Search for the cell housing the specified text and yield its (X, Y) center coordinate. 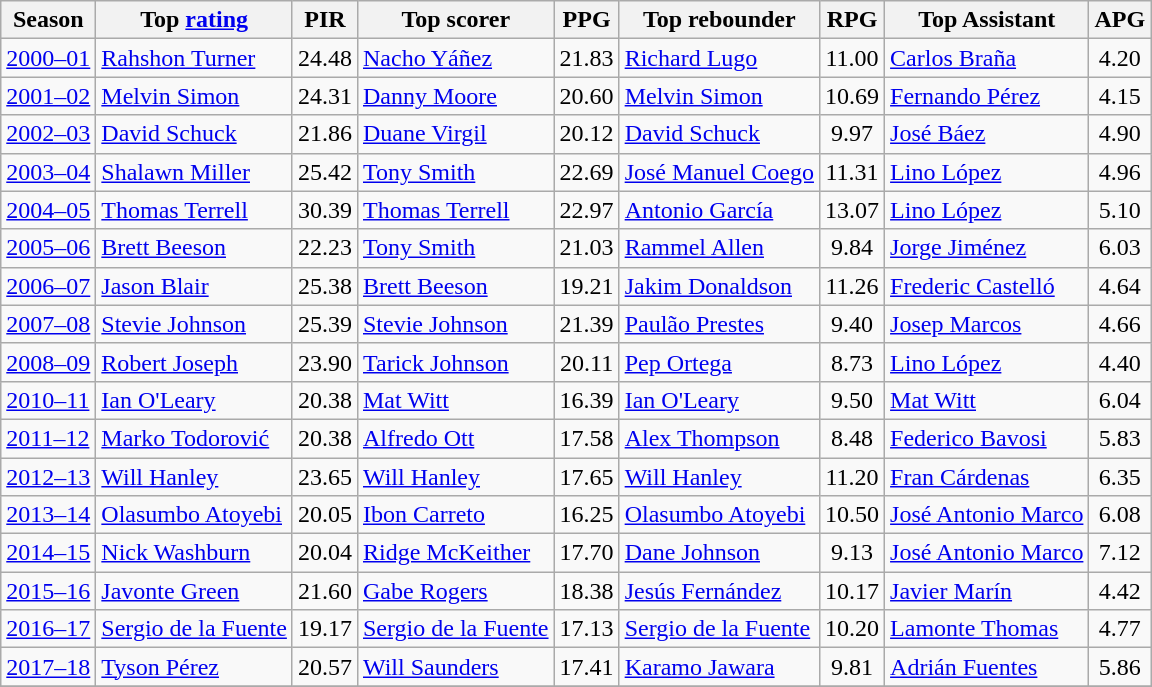
Nick Washburn (194, 553)
10.17 (852, 591)
20.60 (586, 96)
20.05 (324, 515)
9.97 (852, 134)
21.60 (324, 591)
9.13 (852, 553)
4.15 (1120, 96)
Fernando Pérez (987, 96)
Dane Johnson (719, 553)
Top rating (194, 20)
2012–13 (48, 477)
4.64 (1120, 286)
11.00 (852, 58)
5.83 (1120, 438)
2014–15 (48, 553)
6.08 (1120, 515)
Fran Cárdenas (987, 477)
Javier Marín (987, 591)
30.39 (324, 210)
2017–18 (48, 667)
6.04 (1120, 400)
Jason Blair (194, 286)
17.41 (586, 667)
19.17 (324, 629)
Top scorer (456, 20)
8.48 (852, 438)
Alex Thompson (719, 438)
17.13 (586, 629)
Jesús Fernández (719, 591)
2004–05 (48, 210)
Top Assistant (987, 20)
PIR (324, 20)
2007–08 (48, 324)
24.31 (324, 96)
4.90 (1120, 134)
2010–11 (48, 400)
Alfredo Ott (456, 438)
Carlos Braña (987, 58)
2008–09 (48, 362)
25.38 (324, 286)
Adrián Fuentes (987, 667)
Top rebounder (719, 20)
Javonte Green (194, 591)
13.07 (852, 210)
Nacho Yáñez (456, 58)
17.65 (586, 477)
PPG (586, 20)
Rahshon Turner (194, 58)
APG (1120, 20)
4.42 (1120, 591)
5.10 (1120, 210)
9.81 (852, 667)
Josep Marcos (987, 324)
José Manuel Coego (719, 172)
Federico Bavosi (987, 438)
21.83 (586, 58)
4.40 (1120, 362)
2016–17 (48, 629)
17.58 (586, 438)
20.04 (324, 553)
11.31 (852, 172)
20.57 (324, 667)
Season (48, 20)
9.50 (852, 400)
José Báez (987, 134)
Shalawn Miller (194, 172)
4.20 (1120, 58)
10.50 (852, 515)
25.42 (324, 172)
22.69 (586, 172)
16.25 (586, 515)
2006–07 (48, 286)
2003–04 (48, 172)
Rammel Allen (719, 248)
18.38 (586, 591)
Frederic Castelló (987, 286)
Paulão Prestes (719, 324)
Marko Todorović (194, 438)
2015–16 (48, 591)
16.39 (586, 400)
20.12 (586, 134)
Antonio García (719, 210)
Ibon Carreto (456, 515)
21.03 (586, 248)
9.40 (852, 324)
9.84 (852, 248)
21.86 (324, 134)
Richard Lugo (719, 58)
11.20 (852, 477)
Jakim Donaldson (719, 286)
6.03 (1120, 248)
4.66 (1120, 324)
Lamonte Thomas (987, 629)
2002–03 (48, 134)
Will Saunders (456, 667)
Robert Joseph (194, 362)
Pep Ortega (719, 362)
RPG (852, 20)
4.77 (1120, 629)
10.69 (852, 96)
8.73 (852, 362)
5.86 (1120, 667)
22.97 (586, 210)
11.26 (852, 286)
Karamo Jawara (719, 667)
2011–12 (48, 438)
2005–06 (48, 248)
2000–01 (48, 58)
Danny Moore (456, 96)
Tarick Johnson (456, 362)
Jorge Jiménez (987, 248)
2013–14 (48, 515)
25.39 (324, 324)
20.11 (586, 362)
23.90 (324, 362)
Gabe Rogers (456, 591)
23.65 (324, 477)
17.70 (586, 553)
4.96 (1120, 172)
22.23 (324, 248)
21.39 (586, 324)
10.20 (852, 629)
24.48 (324, 58)
2001–02 (48, 96)
Duane Virgil (456, 134)
Ridge McKeither (456, 553)
7.12 (1120, 553)
19.21 (586, 286)
Tyson Pérez (194, 667)
6.35 (1120, 477)
